Provide the [x, y] coordinate of the cell's center where the given text is located.  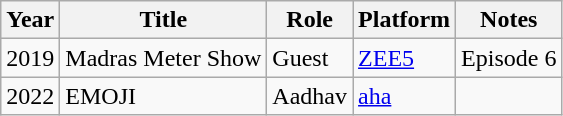
aha [404, 96]
Notes [509, 20]
Platform [404, 20]
Guest [310, 58]
Aadhav [310, 96]
Title [164, 20]
2019 [30, 58]
EMOJI [164, 96]
2022 [30, 96]
Episode 6 [509, 58]
Year [30, 20]
Madras Meter Show [164, 58]
ZEE5 [404, 58]
Role [310, 20]
